Locate the cell with the specified text and output its [X, Y] center coordinate. 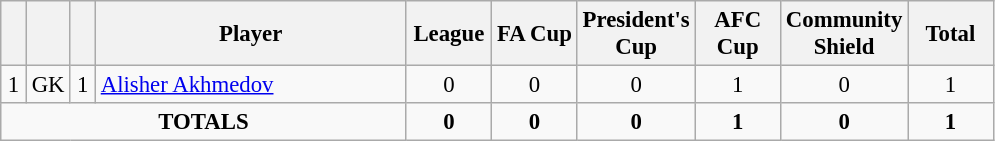
Total [951, 34]
President's Cup [636, 34]
Community Shield [844, 34]
Alisher Akhmedov [250, 85]
AFC Cup [738, 34]
Player [250, 34]
GK [48, 85]
FA Cup [535, 34]
TOTALS [204, 122]
League [449, 34]
